Find where the given text appears and provide that cell's center as [x, y] coordinate. 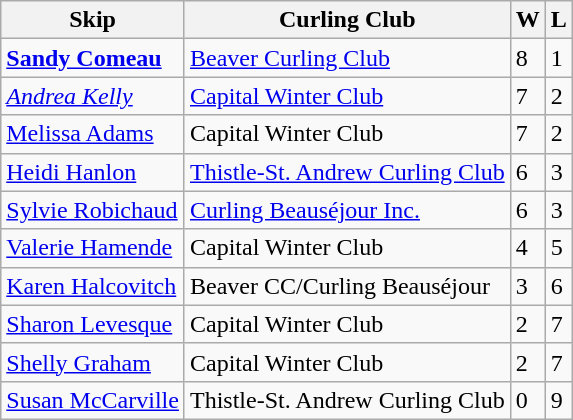
Valerie Hamende [93, 248]
Karen Halcovitch [93, 286]
Heidi Hanlon [93, 172]
Melissa Adams [93, 134]
W [528, 20]
Beaver Curling Club [347, 58]
8 [528, 58]
Sylvie Robichaud [93, 210]
4 [528, 248]
5 [558, 248]
Andrea Kelly [93, 96]
0 [528, 400]
Curling Beauséjour Inc. [347, 210]
L [558, 20]
9 [558, 400]
Sandy Comeau [93, 58]
Beaver CC/Curling Beauséjour [347, 286]
Skip [93, 20]
1 [558, 58]
Susan McCarville [93, 400]
Shelly Graham [93, 362]
Sharon Levesque [93, 324]
Curling Club [347, 20]
